Locate the cell with the specified text and output its (x, y) center coordinate. 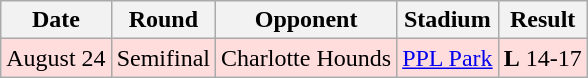
Round (163, 20)
Semifinal (163, 58)
PPL Park (448, 58)
Stadium (448, 20)
Date (56, 20)
August 24 (56, 58)
Charlotte Hounds (306, 58)
Result (542, 20)
L 14-17 (542, 58)
Opponent (306, 20)
